Output the [x, y] coordinate of the center of the cell containing the given text.  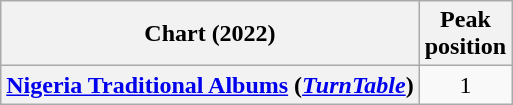
Peakposition [465, 34]
Chart (2022) [210, 34]
Nigeria Traditional Albums (TurnTable) [210, 85]
1 [465, 85]
